Identify which cell holds the provided text, then report its [X, Y] central coordinate. 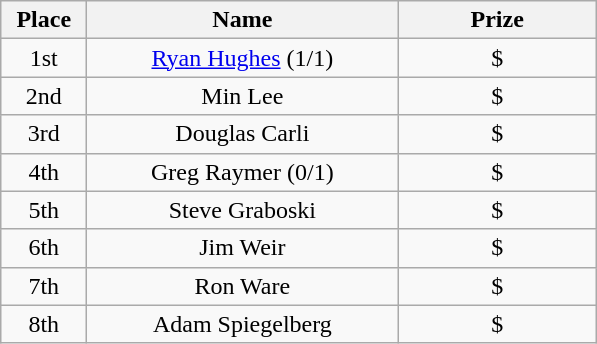
1st [44, 58]
Ryan Hughes (1/1) [242, 58]
3rd [44, 134]
5th [44, 210]
2nd [44, 96]
Adam Spiegelberg [242, 324]
4th [44, 172]
Greg Raymer (0/1) [242, 172]
7th [44, 286]
Jim Weir [242, 248]
6th [44, 248]
Douglas Carli [242, 134]
Steve Graboski [242, 210]
Min Lee [242, 96]
8th [44, 324]
Ron Ware [242, 286]
Prize [498, 20]
Name [242, 20]
Place [44, 20]
